Identify which cell holds the provided text, then report its (X, Y) central coordinate. 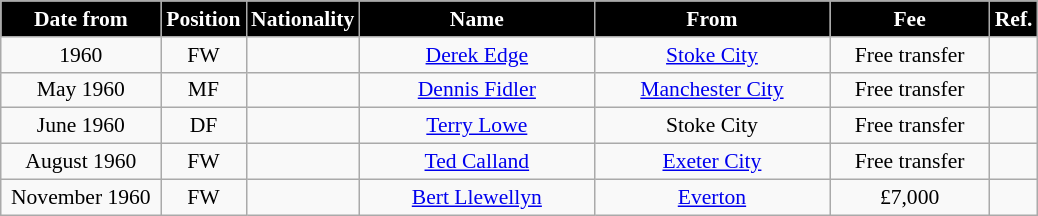
Position (204, 19)
Nationality (302, 19)
Bert Llewellyn (476, 197)
Derek Edge (476, 55)
Date from (81, 19)
Everton (712, 197)
£7,000 (910, 197)
From (712, 19)
Ted Calland (476, 162)
Fee (910, 19)
Exeter City (712, 162)
Terry Lowe (476, 126)
Name (476, 19)
May 1960 (81, 90)
1960 (81, 55)
June 1960 (81, 126)
DF (204, 126)
Manchester City (712, 90)
August 1960 (81, 162)
Ref. (1014, 19)
MF (204, 90)
November 1960 (81, 197)
Dennis Fidler (476, 90)
